Scan for the cell matching the given text and deliver its (X, Y) coordinate at center. 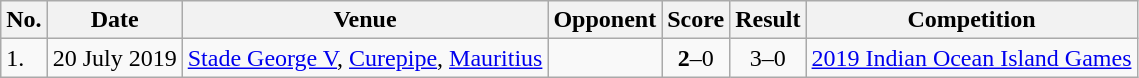
Score (696, 20)
Opponent (605, 20)
3–0 (768, 58)
Venue (365, 20)
2019 Indian Ocean Island Games (972, 58)
Competition (972, 20)
1. (24, 58)
2–0 (696, 58)
Stade George V, Curepipe, Mauritius (365, 58)
20 July 2019 (114, 58)
No. (24, 20)
Date (114, 20)
Result (768, 20)
